Scan for the cell matching the given text and deliver its [x, y] coordinate at center. 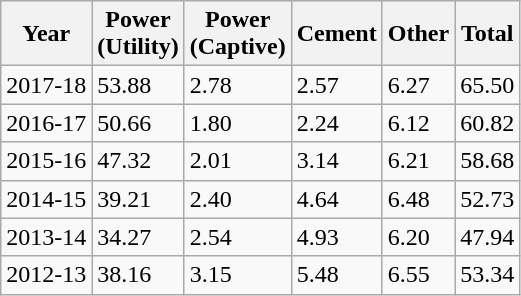
4.93 [336, 237]
2016-17 [46, 123]
53.88 [138, 85]
1.80 [238, 123]
2.24 [336, 123]
3.14 [336, 161]
Total [488, 34]
2015-16 [46, 161]
6.55 [418, 275]
6.12 [418, 123]
2013-14 [46, 237]
6.21 [418, 161]
2.01 [238, 161]
2.78 [238, 85]
58.68 [488, 161]
47.94 [488, 237]
Cement [336, 34]
5.48 [336, 275]
Power(Utility) [138, 34]
6.20 [418, 237]
2.40 [238, 199]
53.34 [488, 275]
2017-18 [46, 85]
34.27 [138, 237]
52.73 [488, 199]
Power(Captive) [238, 34]
Year [46, 34]
3.15 [238, 275]
6.27 [418, 85]
2014-15 [46, 199]
6.48 [418, 199]
2012-13 [46, 275]
47.32 [138, 161]
2.54 [238, 237]
4.64 [336, 199]
60.82 [488, 123]
65.50 [488, 85]
39.21 [138, 199]
50.66 [138, 123]
Other [418, 34]
38.16 [138, 275]
2.57 [336, 85]
